Pinpoint the cell where the given text exists, returning its [X, Y] midpoint coordinate. 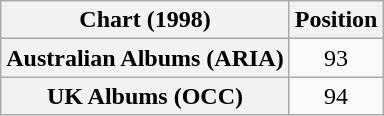
93 [336, 58]
Position [336, 20]
Australian Albums (ARIA) [145, 58]
UK Albums (OCC) [145, 96]
94 [336, 96]
Chart (1998) [145, 20]
